Extract the (x, y) coordinate from the center of the cell holding the provided text.  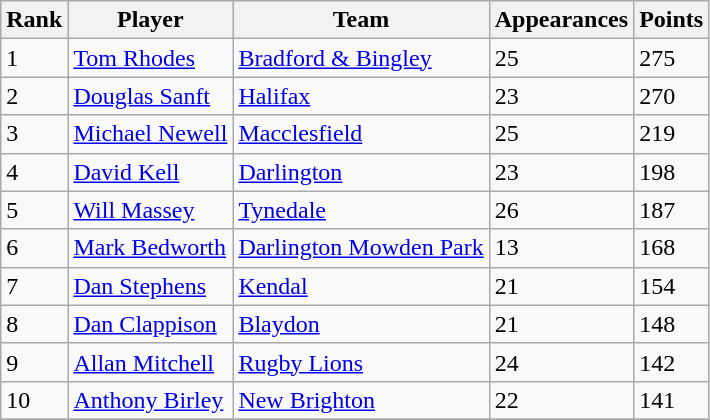
Douglas Sanft (150, 96)
219 (672, 134)
9 (34, 362)
Allan Mitchell (150, 362)
4 (34, 172)
5 (34, 210)
Will Massey (150, 210)
154 (672, 286)
13 (561, 248)
Player (150, 20)
148 (672, 324)
Dan Clappison (150, 324)
Bradford & Bingley (361, 58)
Anthony Birley (150, 400)
142 (672, 362)
Darlington Mowden Park (361, 248)
3 (34, 134)
Rugby Lions (361, 362)
2 (34, 96)
187 (672, 210)
198 (672, 172)
Halifax (361, 96)
Darlington (361, 172)
22 (561, 400)
8 (34, 324)
Tom Rhodes (150, 58)
Macclesfield (361, 134)
Points (672, 20)
26 (561, 210)
Blaydon (361, 324)
New Brighton (361, 400)
Team (361, 20)
275 (672, 58)
Tynedale (361, 210)
270 (672, 96)
24 (561, 362)
David Kell (150, 172)
6 (34, 248)
141 (672, 400)
Rank (34, 20)
Michael Newell (150, 134)
Dan Stephens (150, 286)
Mark Bedworth (150, 248)
10 (34, 400)
Kendal (361, 286)
Appearances (561, 20)
1 (34, 58)
168 (672, 248)
7 (34, 286)
